Find where the given text appears and provide that cell's center as (x, y) coordinate. 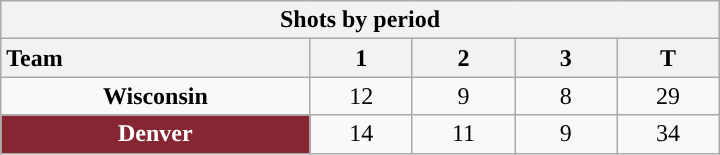
Shots by period (360, 20)
14 (361, 134)
8 (566, 96)
2 (463, 58)
11 (463, 134)
Denver (156, 134)
Team (156, 58)
29 (668, 96)
12 (361, 96)
3 (566, 58)
1 (361, 58)
T (668, 58)
Wisconsin (156, 96)
34 (668, 134)
